Detect which cell encompasses the target text, then output its [x, y] center coordinate. 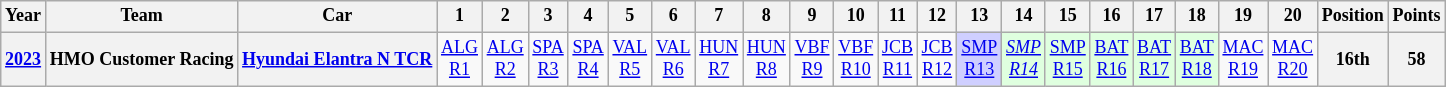
2 [505, 16]
12 [937, 16]
VALR6 [672, 59]
9 [812, 16]
Hyundai Elantra N TCR [338, 59]
4 [588, 16]
7 [719, 16]
16th [1352, 59]
3 [548, 16]
MACR19 [1243, 59]
10 [856, 16]
16 [1112, 16]
6 [672, 16]
SMPR13 [980, 59]
Team [141, 16]
2023 [24, 59]
BATR17 [1154, 59]
Year [24, 16]
VBFR10 [856, 59]
HMO Customer Racing [141, 59]
VBFR9 [812, 59]
58 [1416, 59]
SPAR4 [588, 59]
ALGR1 [460, 59]
Points [1416, 16]
Car [338, 16]
1 [460, 16]
SMPR14 [1024, 59]
8 [766, 16]
11 [898, 16]
5 [630, 16]
JCBR11 [898, 59]
HUNR7 [719, 59]
SMPR15 [1068, 59]
17 [1154, 16]
MACR20 [1293, 59]
15 [1068, 16]
HUNR8 [766, 59]
ALGR2 [505, 59]
14 [1024, 16]
VALR5 [630, 59]
BATR16 [1112, 59]
13 [980, 16]
19 [1243, 16]
BATR18 [1196, 59]
JCBR12 [937, 59]
SPAR3 [548, 59]
20 [1293, 16]
18 [1196, 16]
Position [1352, 16]
